Scan for the cell matching the given text and deliver its [X, Y] coordinate at center. 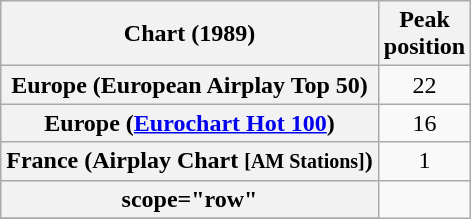
Chart (1989) [190, 34]
France (Airplay Chart [AM Stations]) [190, 161]
scope="row" [190, 199]
16 [424, 123]
22 [424, 85]
Europe (European Airplay Top 50) [190, 85]
1 [424, 161]
Peakposition [424, 34]
Europe (Eurochart Hot 100) [190, 123]
